Search for the cell housing the specified text and yield its (X, Y) center coordinate. 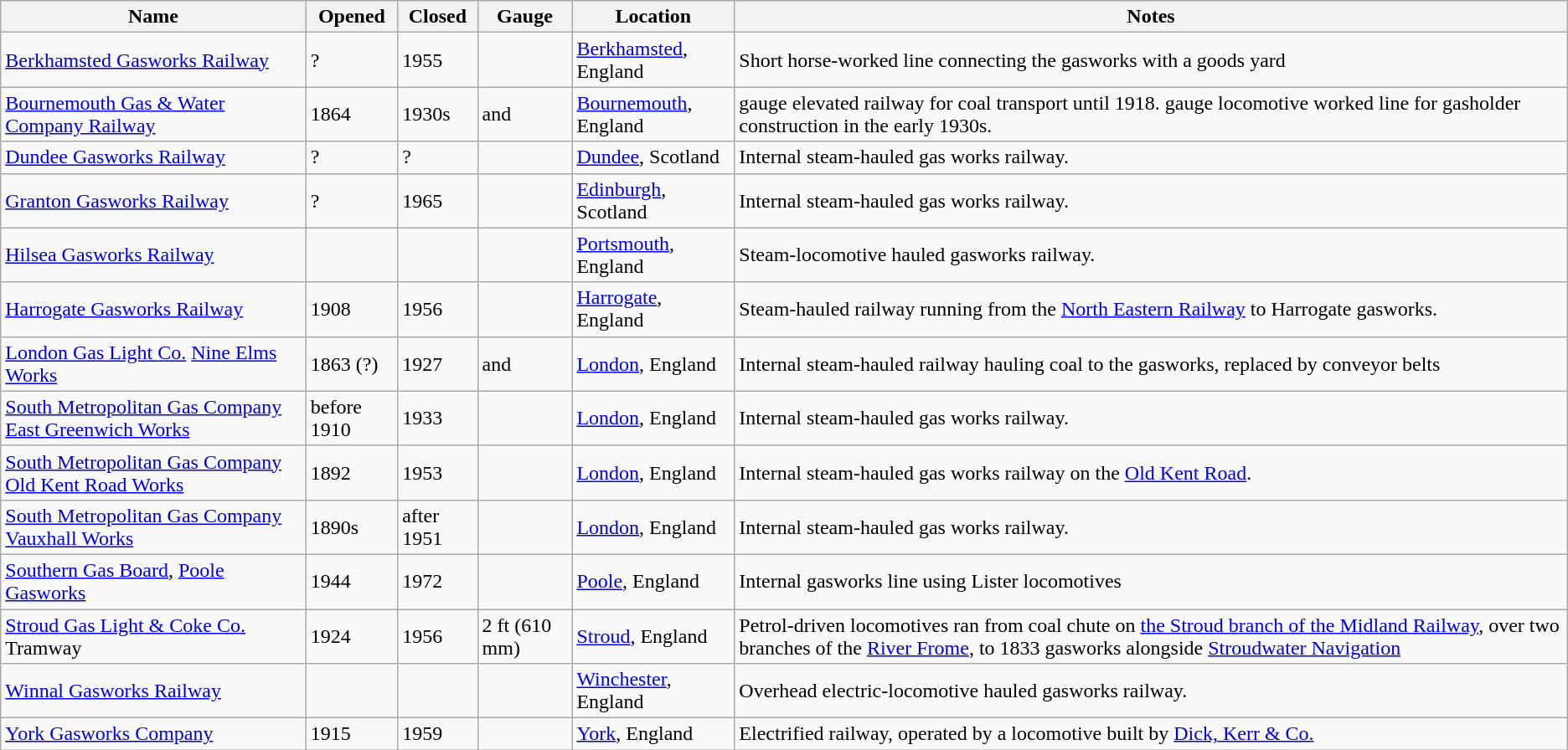
Harrogate, England (653, 310)
Edinburgh, Scotland (653, 201)
Overhead electric-locomotive hauled gasworks railway. (1151, 691)
Winchester, England (653, 691)
South Metropolitan Gas Company Vauxhall Works (153, 527)
1955 (437, 60)
Internal gasworks line using Lister locomotives (1151, 581)
1930s (437, 114)
Granton Gasworks Railway (153, 201)
1864 (352, 114)
Harrogate Gasworks Railway (153, 310)
Electrified railway, operated by a locomotive built by Dick, Kerr & Co. (1151, 734)
2 ft (610 mm) (524, 636)
London Gas Light Co. Nine Elms Works (153, 363)
Berkhamsted, England (653, 60)
gauge elevated railway for coal transport until 1918. gauge locomotive worked line for gasholder construction in the early 1930s. (1151, 114)
Opened (352, 17)
before 1910 (352, 419)
South Metropolitan Gas Company Old Kent Road Works (153, 472)
Steam-hauled railway running from the North Eastern Railway to Harrogate gasworks. (1151, 310)
1908 (352, 310)
Winnal Gasworks Railway (153, 691)
1927 (437, 363)
Poole, England (653, 581)
Southern Gas Board, Poole Gasworks (153, 581)
Notes (1151, 17)
Stroud Gas Light & Coke Co. Tramway (153, 636)
Dundee Gasworks Railway (153, 157)
1959 (437, 734)
Name (153, 17)
Short horse-worked line connecting the gasworks with a goods yard (1151, 60)
Internal steam-hauled gas works railway on the Old Kent Road. (1151, 472)
Portsmouth, England (653, 254)
1944 (352, 581)
York Gasworks Company (153, 734)
Berkhamsted Gasworks Railway (153, 60)
1915 (352, 734)
Steam-locomotive hauled gasworks railway. (1151, 254)
1890s (352, 527)
1933 (437, 419)
Bournemouth, England (653, 114)
Closed (437, 17)
1965 (437, 201)
1972 (437, 581)
Dundee, Scotland (653, 157)
York, England (653, 734)
Stroud, England (653, 636)
Internal steam-hauled railway hauling coal to the gasworks, replaced by conveyor belts (1151, 363)
1892 (352, 472)
after 1951 (437, 527)
1863 (?) (352, 363)
1924 (352, 636)
South Metropolitan Gas Company East Greenwich Works (153, 419)
1953 (437, 472)
Bournemouth Gas & Water Company Railway (153, 114)
Location (653, 17)
Gauge (524, 17)
Hilsea Gasworks Railway (153, 254)
